Search for the cell housing the specified text and yield its [x, y] center coordinate. 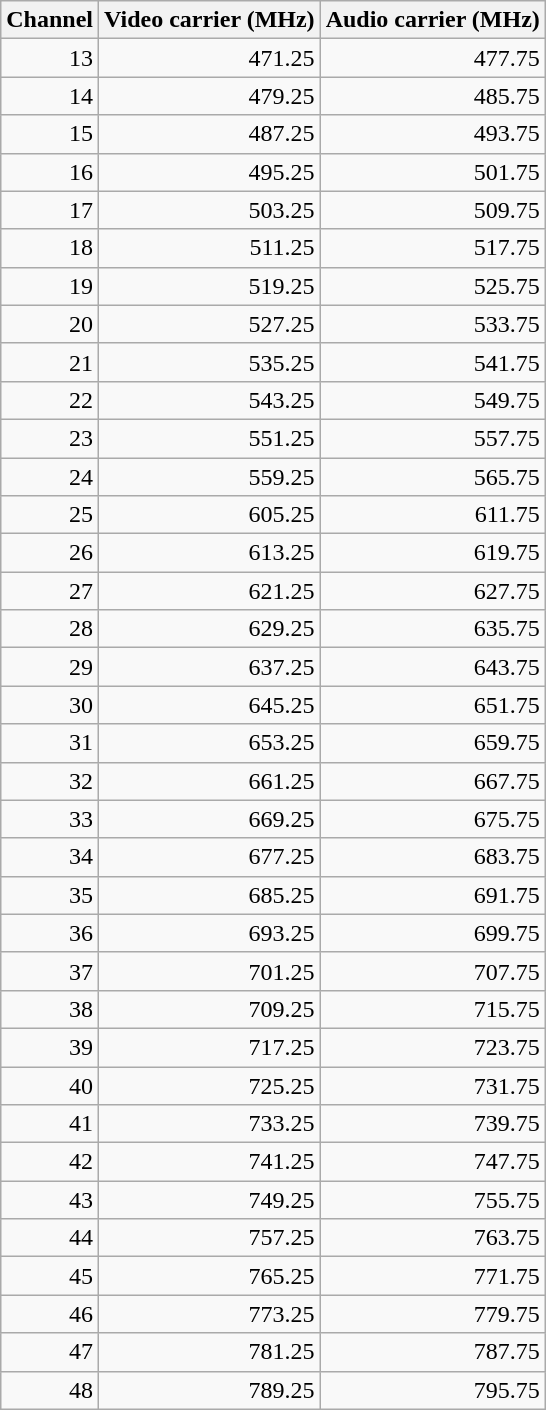
613.25 [210, 553]
517.75 [432, 248]
709.25 [210, 1009]
20 [50, 324]
493.75 [432, 134]
645.25 [210, 705]
39 [50, 1047]
669.25 [210, 819]
36 [50, 933]
707.75 [432, 971]
543.25 [210, 400]
771.75 [432, 1276]
691.75 [432, 895]
701.25 [210, 971]
621.25 [210, 591]
747.75 [432, 1162]
22 [50, 400]
477.75 [432, 58]
501.75 [432, 172]
18 [50, 248]
725.25 [210, 1085]
29 [50, 667]
565.75 [432, 477]
693.25 [210, 933]
781.25 [210, 1352]
30 [50, 705]
46 [50, 1314]
13 [50, 58]
Audio carrier (MHz) [432, 20]
637.25 [210, 667]
757.25 [210, 1238]
659.75 [432, 743]
661.25 [210, 781]
19 [50, 286]
Channel [50, 20]
35 [50, 895]
503.25 [210, 210]
32 [50, 781]
495.25 [210, 172]
755.75 [432, 1200]
28 [50, 629]
48 [50, 1390]
749.25 [210, 1200]
525.75 [432, 286]
31 [50, 743]
787.75 [432, 1352]
527.25 [210, 324]
765.25 [210, 1276]
717.25 [210, 1047]
559.25 [210, 477]
42 [50, 1162]
16 [50, 172]
26 [50, 553]
677.25 [210, 857]
733.25 [210, 1124]
541.75 [432, 362]
40 [50, 1085]
25 [50, 515]
605.25 [210, 515]
24 [50, 477]
41 [50, 1124]
533.75 [432, 324]
683.75 [432, 857]
715.75 [432, 1009]
535.25 [210, 362]
37 [50, 971]
45 [50, 1276]
685.25 [210, 895]
741.25 [210, 1162]
21 [50, 362]
789.25 [210, 1390]
Video carrier (MHz) [210, 20]
519.25 [210, 286]
509.75 [432, 210]
667.75 [432, 781]
763.75 [432, 1238]
635.75 [432, 629]
675.75 [432, 819]
549.75 [432, 400]
23 [50, 438]
611.75 [432, 515]
15 [50, 134]
17 [50, 210]
43 [50, 1200]
27 [50, 591]
551.25 [210, 438]
619.75 [432, 553]
739.75 [432, 1124]
14 [50, 96]
47 [50, 1352]
795.75 [432, 1390]
487.25 [210, 134]
629.25 [210, 629]
485.75 [432, 96]
773.25 [210, 1314]
511.25 [210, 248]
557.75 [432, 438]
643.75 [432, 667]
34 [50, 857]
471.25 [210, 58]
651.75 [432, 705]
38 [50, 1009]
653.25 [210, 743]
627.75 [432, 591]
33 [50, 819]
479.25 [210, 96]
731.75 [432, 1085]
723.75 [432, 1047]
699.75 [432, 933]
779.75 [432, 1314]
44 [50, 1238]
